Determine the [x, y] coordinate at the center of the cell enclosing the given text.  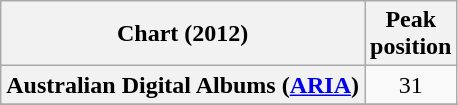
Australian Digital Albums (ARIA) [183, 85]
Peakposition [411, 34]
Chart (2012) [183, 34]
31 [411, 85]
